For the text-containing cell, return its midpoint in (x, y) coordinate format. 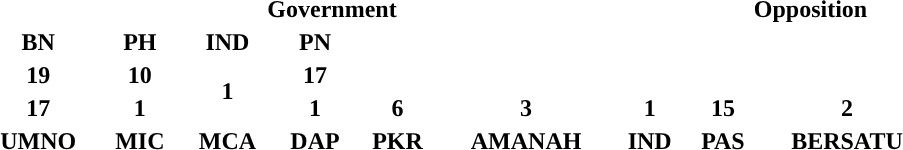
PH (140, 42)
15 (723, 108)
17 (316, 75)
10 (140, 75)
6 (398, 108)
IND (228, 42)
PN (316, 42)
3 (526, 108)
